Capture the cell that displays the provided text and extract its (X, Y) central coordinate. 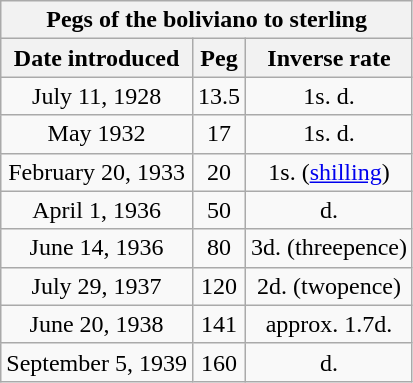
2d. (twopence) (330, 286)
June 14, 1936 (97, 248)
13.5 (218, 96)
Peg (218, 58)
September 5, 1939 (97, 362)
April 1, 1936 (97, 210)
Pegs of the boliviano to sterling (207, 20)
July 29, 1937 (97, 286)
80 (218, 248)
3d. (threepence) (330, 248)
17 (218, 134)
50 (218, 210)
160 (218, 362)
Date introduced (97, 58)
120 (218, 286)
July 11, 1928 (97, 96)
141 (218, 324)
1s. (shilling) (330, 172)
June 20, 1938 (97, 324)
May 1932 (97, 134)
20 (218, 172)
approx. 1.7d. (330, 324)
February 20, 1933 (97, 172)
Inverse rate (330, 58)
